Return (x, y) of the center of cell containing provided text 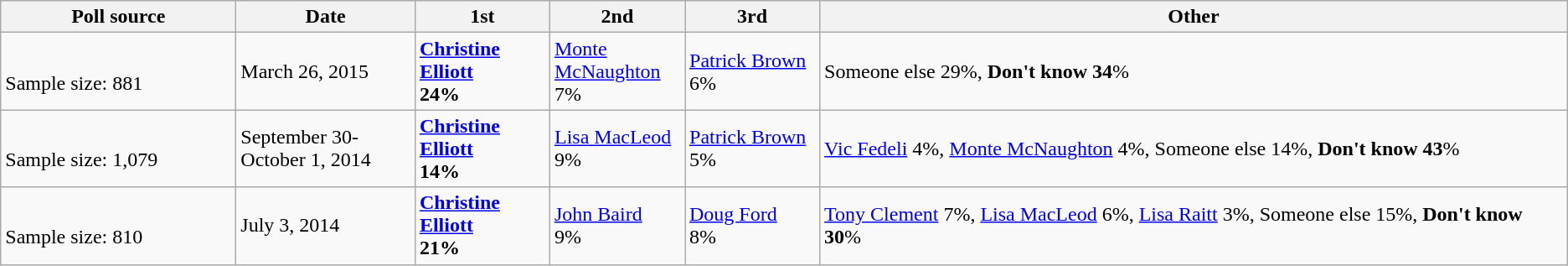
Sample size: 881 (119, 71)
September 30-October 1, 2014 (326, 149)
Tony Clement 7%, Lisa MacLeod 6%, Lisa Raitt 3%, Someone else 15%, Don't know 30% (1194, 226)
Christine Elliott14% (482, 149)
Lisa MacLeod 9% (616, 149)
John Baird9% (616, 226)
July 3, 2014 (326, 226)
Doug Ford8% (752, 226)
March 26, 2015 (326, 71)
Sample size: 1,079 (119, 149)
Other (1194, 17)
2nd (616, 17)
Patrick Brown 6% (752, 71)
Christine Elliott21% (482, 226)
Vic Fedeli 4%, Monte McNaughton 4%, Someone else 14%, Don't know 43% (1194, 149)
Sample size: 810 (119, 226)
Poll source (119, 17)
3rd (752, 17)
1st (482, 17)
Patrick Brown 5% (752, 149)
Christine Elliott24% (482, 71)
Monte McNaughton 7% (616, 71)
Someone else 29%, Don't know 34% (1194, 71)
Date (326, 17)
